Locate the cell with the specified text and output its (x, y) center coordinate. 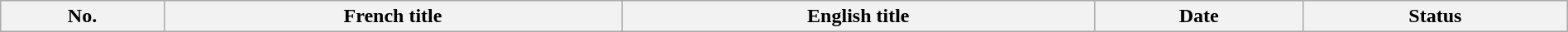
Date (1199, 16)
No. (83, 16)
Status (1435, 16)
English title (858, 16)
French title (392, 16)
